Scan for the cell matching the given text and deliver its (X, Y) coordinate at center. 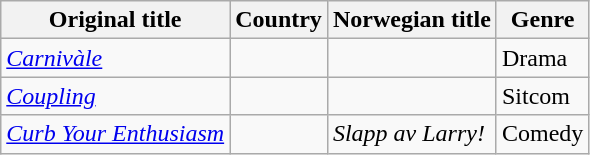
Country (279, 20)
Coupling (116, 96)
Comedy (542, 134)
Original title (116, 20)
Genre (542, 20)
Slapp av Larry! (412, 134)
Curb Your Enthusiasm (116, 134)
Carnivàle (116, 58)
Norwegian title (412, 20)
Sitcom (542, 96)
Drama (542, 58)
